Find where the given text appears and provide that cell's center as (X, Y) coordinate. 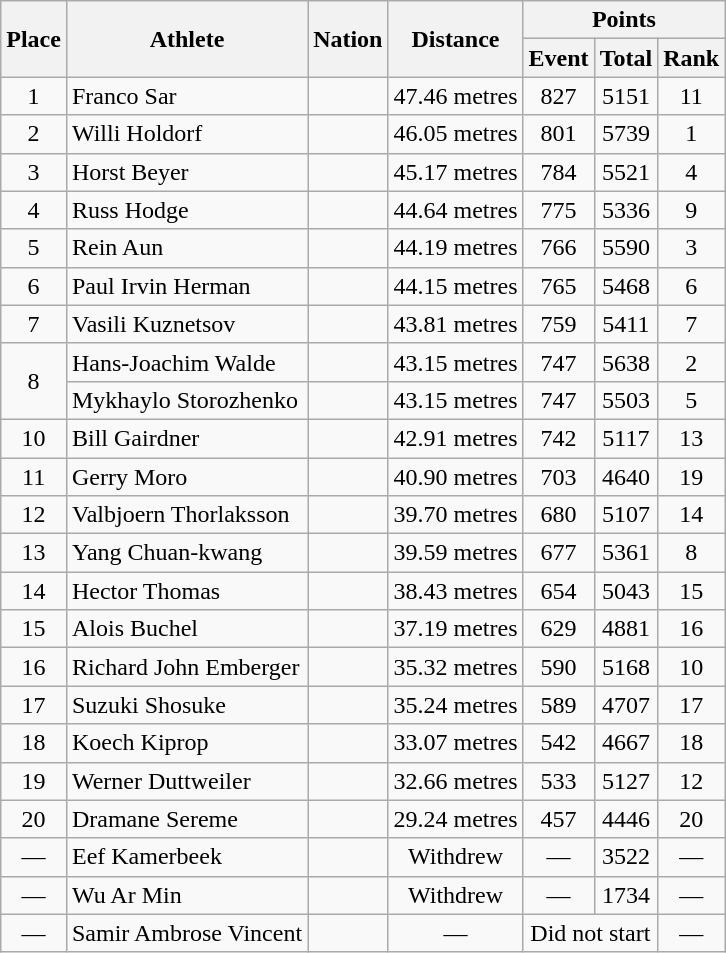
Wu Ar Min (186, 895)
Paul Irvin Herman (186, 286)
Athlete (186, 39)
5127 (626, 781)
629 (558, 629)
46.05 metres (456, 134)
5336 (626, 210)
Horst Beyer (186, 172)
9 (692, 210)
4640 (626, 477)
5168 (626, 667)
680 (558, 515)
37.19 metres (456, 629)
Eef Kamerbeek (186, 857)
Valbjoern Thorlaksson (186, 515)
784 (558, 172)
Samir Ambrose Vincent (186, 933)
Koech Kiprop (186, 743)
Bill Gairdner (186, 438)
4446 (626, 819)
33.07 metres (456, 743)
44.64 metres (456, 210)
39.70 metres (456, 515)
Place (34, 39)
39.59 metres (456, 553)
759 (558, 324)
457 (558, 819)
29.24 metres (456, 819)
Nation (348, 39)
38.43 metres (456, 591)
40.90 metres (456, 477)
801 (558, 134)
Yang Chuan-kwang (186, 553)
589 (558, 705)
703 (558, 477)
5043 (626, 591)
Richard John Emberger (186, 667)
Hans-Joachim Walde (186, 362)
5361 (626, 553)
Rein Aun (186, 248)
42.91 metres (456, 438)
533 (558, 781)
5521 (626, 172)
5107 (626, 515)
Dramane Sereme (186, 819)
766 (558, 248)
765 (558, 286)
Hector Thomas (186, 591)
3522 (626, 857)
Vasili Kuznetsov (186, 324)
775 (558, 210)
5638 (626, 362)
Event (558, 58)
44.15 metres (456, 286)
35.32 metres (456, 667)
43.81 metres (456, 324)
4707 (626, 705)
47.46 metres (456, 96)
Werner Duttweiler (186, 781)
542 (558, 743)
4881 (626, 629)
Mykhaylo Storozhenko (186, 400)
Points (624, 20)
Russ Hodge (186, 210)
827 (558, 96)
Total (626, 58)
Rank (692, 58)
Franco Sar (186, 96)
654 (558, 591)
Did not start (590, 933)
45.17 metres (456, 172)
5411 (626, 324)
Alois Buchel (186, 629)
5503 (626, 400)
1734 (626, 895)
32.66 metres (456, 781)
Gerry Moro (186, 477)
4667 (626, 743)
35.24 metres (456, 705)
5151 (626, 96)
Distance (456, 39)
44.19 metres (456, 248)
5739 (626, 134)
5468 (626, 286)
Suzuki Shosuke (186, 705)
677 (558, 553)
5117 (626, 438)
5590 (626, 248)
742 (558, 438)
590 (558, 667)
Willi Holdorf (186, 134)
